Detect which cell encompasses the target text, then output its (X, Y) center coordinate. 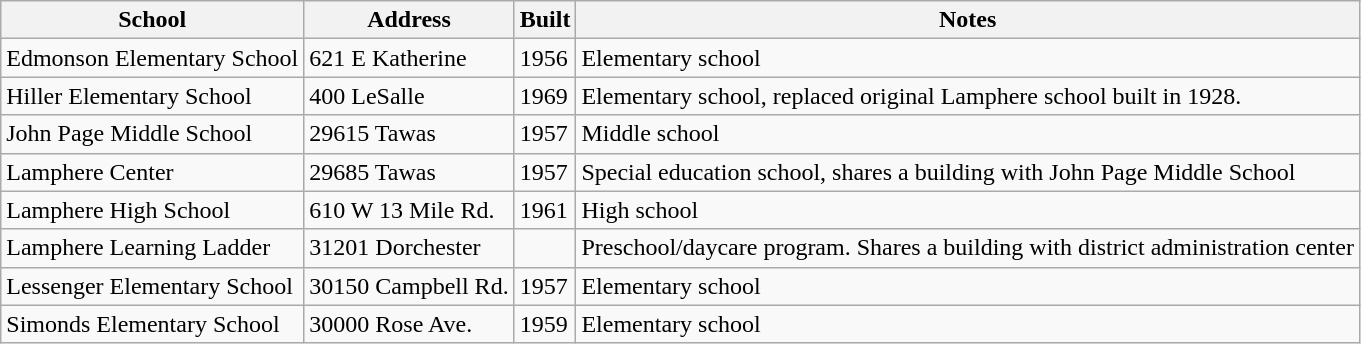
400 LeSalle (409, 96)
Address (409, 20)
29685 Tawas (409, 172)
Notes (968, 20)
High school (968, 210)
Lamphere Learning Ladder (152, 248)
29615 Tawas (409, 134)
Hiller Elementary School (152, 96)
31201 Dorchester (409, 248)
621 E Katherine (409, 58)
1961 (545, 210)
Simonds Elementary School (152, 324)
30000 Rose Ave. (409, 324)
Edmonson Elementary School (152, 58)
Special education school, shares a building with John Page Middle School (968, 172)
30150 Campbell Rd. (409, 286)
Middle school (968, 134)
School (152, 20)
Built (545, 20)
Elementary school, replaced original Lamphere school built in 1928. (968, 96)
610 W 13 Mile Rd. (409, 210)
Lamphere High School (152, 210)
Lessenger Elementary School (152, 286)
John Page Middle School (152, 134)
1969 (545, 96)
1959 (545, 324)
1956 (545, 58)
Lamphere Center (152, 172)
Preschool/daycare program. Shares a building with district administration center (968, 248)
